For the text-containing cell, return its midpoint in (x, y) coordinate format. 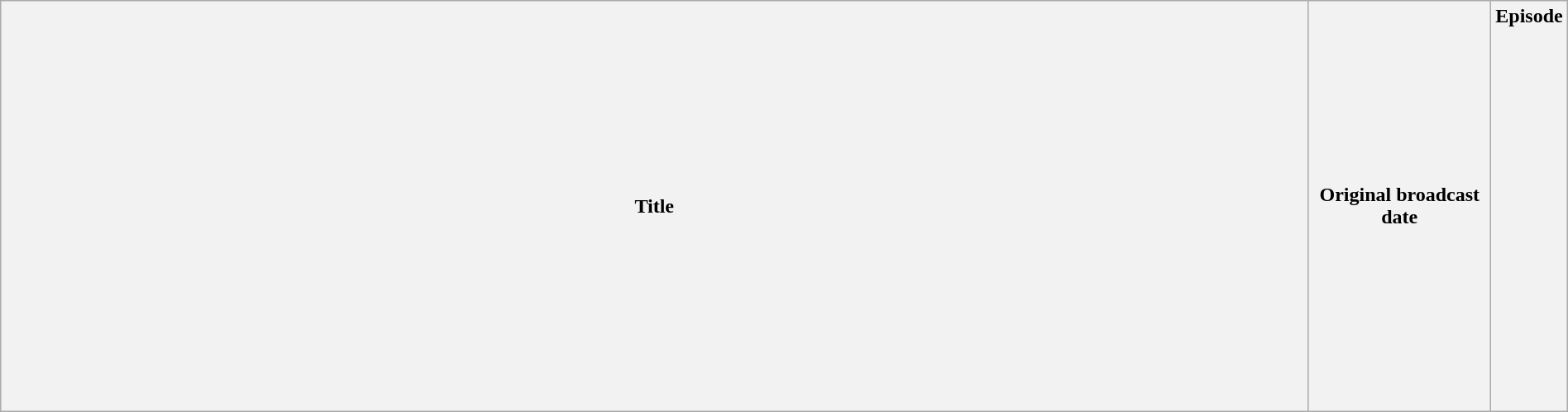
Episode (1529, 207)
Original broadcast date (1399, 207)
Title (655, 207)
